Find where the given text appears and provide that cell's center as [x, y] coordinate. 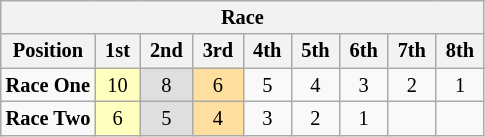
Race One [48, 85]
Race [242, 17]
2nd [166, 51]
1st [118, 51]
3rd [218, 51]
6th [364, 51]
Position [48, 51]
7th [412, 51]
10 [118, 85]
8 [166, 85]
Race Two [48, 118]
4th [267, 51]
8th [460, 51]
5th [315, 51]
